Extract the (x, y) coordinate from the center of the cell holding the provided text.  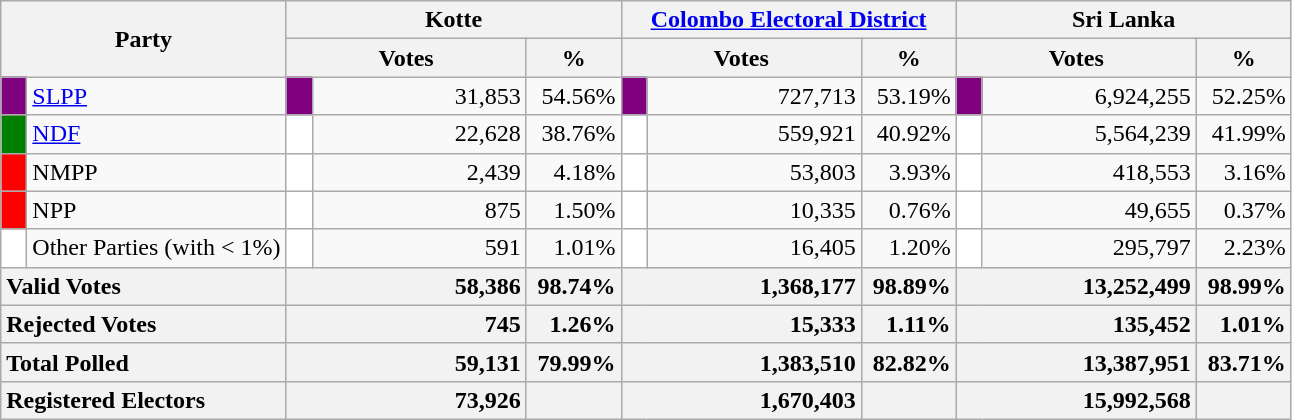
83.71% (1244, 362)
295,797 (1089, 248)
53,803 (754, 172)
82.82% (908, 362)
98.89% (908, 286)
Rejected Votes (144, 324)
22,628 (419, 134)
Total Polled (144, 362)
15,333 (741, 324)
73,926 (406, 400)
54.56% (574, 96)
0.76% (908, 210)
NDF (156, 134)
98.74% (574, 286)
6,924,255 (1089, 96)
31,853 (419, 96)
38.76% (574, 134)
1.26% (574, 324)
591 (419, 248)
1.20% (908, 248)
Sri Lanka (1124, 20)
49,655 (1089, 210)
1,670,403 (741, 400)
58,386 (406, 286)
1.11% (908, 324)
559,921 (754, 134)
59,131 (406, 362)
875 (419, 210)
40.92% (908, 134)
Valid Votes (144, 286)
1.50% (574, 210)
79.99% (574, 362)
Registered Electors (144, 400)
13,252,499 (1076, 286)
2,439 (419, 172)
5,564,239 (1089, 134)
418,553 (1089, 172)
1,368,177 (741, 286)
3.16% (1244, 172)
1,383,510 (741, 362)
0.37% (1244, 210)
41.99% (1244, 134)
52.25% (1244, 96)
SLPP (156, 96)
98.99% (1244, 286)
727,713 (754, 96)
53.19% (908, 96)
745 (406, 324)
NPP (156, 210)
Kotte (454, 20)
NMPP (156, 172)
16,405 (754, 248)
135,452 (1076, 324)
4.18% (574, 172)
Other Parties (with < 1%) (156, 248)
15,992,568 (1076, 400)
3.93% (908, 172)
13,387,951 (1076, 362)
2.23% (1244, 248)
10,335 (754, 210)
Colombo Electoral District (788, 20)
Party (144, 39)
